Search for the cell housing the specified text and yield its [x, y] center coordinate. 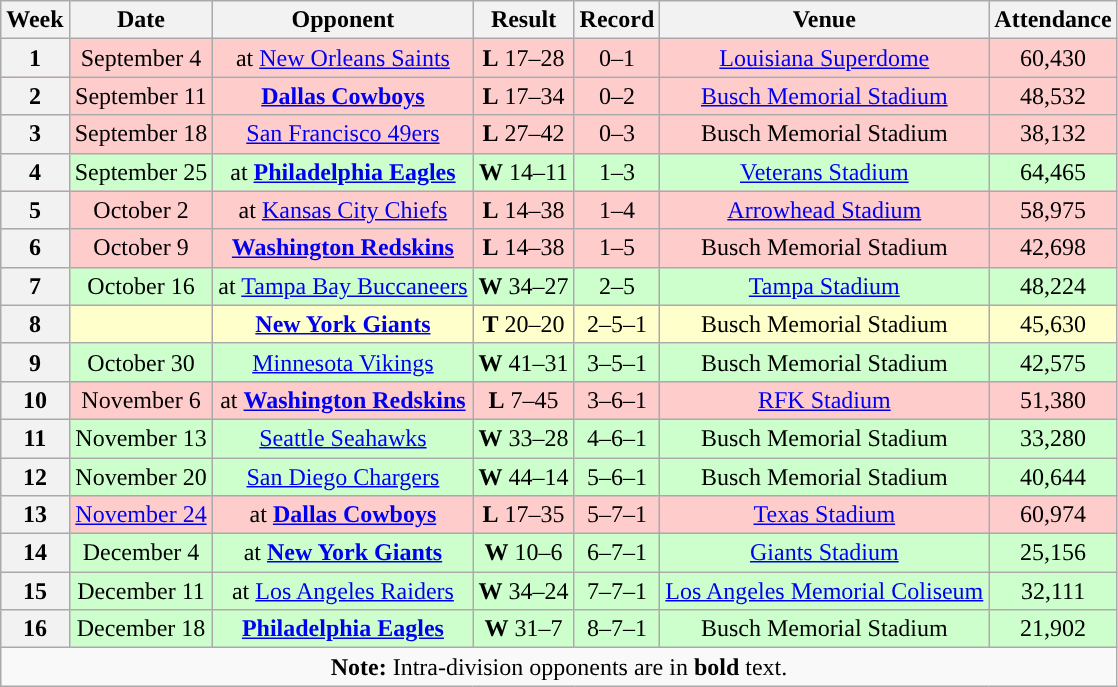
Opponent [343, 20]
Attendance [1053, 20]
3–5–1 [617, 362]
at Dallas Cowboys [343, 515]
9 [35, 362]
Washington Redskins [343, 248]
December 4 [141, 553]
Tampa Stadium [824, 286]
L 27–42 [524, 134]
21,902 [1053, 629]
38,132 [1053, 134]
November 13 [141, 438]
8–7–1 [617, 629]
Texas Stadium [824, 515]
5 [35, 210]
3–6–1 [617, 400]
October 2 [141, 210]
New York Giants [343, 324]
T 20–20 [524, 324]
45,630 [1053, 324]
W 10–6 [524, 553]
11 [35, 438]
W 41–31 [524, 362]
60,974 [1053, 515]
W 34–24 [524, 591]
September 18 [141, 134]
at New Orleans Saints [343, 58]
5–7–1 [617, 515]
1 [35, 58]
1–4 [617, 210]
Note: Intra-division opponents are in bold text. [559, 667]
L 7–45 [524, 400]
November 24 [141, 515]
at Kansas City Chiefs [343, 210]
42,698 [1053, 248]
7 [35, 286]
at Los Angeles Raiders [343, 591]
October 16 [141, 286]
0–1 [617, 58]
2–5 [617, 286]
Date [141, 20]
3 [35, 134]
Record [617, 20]
6 [35, 248]
4 [35, 172]
W 34–27 [524, 286]
Minnesota Vikings [343, 362]
0–3 [617, 134]
September 25 [141, 172]
San Francisco 49ers [343, 134]
4–6–1 [617, 438]
Veterans Stadium [824, 172]
Philadelphia Eagles [343, 629]
42,575 [1053, 362]
at New York Giants [343, 553]
at Tampa Bay Buccaneers [343, 286]
6–7–1 [617, 553]
1–5 [617, 248]
58,975 [1053, 210]
September 11 [141, 96]
December 11 [141, 591]
at Philadelphia Eagles [343, 172]
16 [35, 629]
48,532 [1053, 96]
Giants Stadium [824, 553]
12 [35, 477]
RFK Stadium [824, 400]
48,224 [1053, 286]
2–5–1 [617, 324]
San Diego Chargers [343, 477]
32,111 [1053, 591]
November 6 [141, 400]
1–3 [617, 172]
L 17–34 [524, 96]
13 [35, 515]
Week [35, 20]
60,430 [1053, 58]
Dallas Cowboys [343, 96]
33,280 [1053, 438]
Arrowhead Stadium [824, 210]
25,156 [1053, 553]
November 20 [141, 477]
W 44–14 [524, 477]
W 33–28 [524, 438]
October 30 [141, 362]
10 [35, 400]
8 [35, 324]
at Washington Redskins [343, 400]
51,380 [1053, 400]
October 9 [141, 248]
September 4 [141, 58]
14 [35, 553]
2 [35, 96]
L 17–35 [524, 515]
40,644 [1053, 477]
Result [524, 20]
15 [35, 591]
Louisiana Superdome [824, 58]
Los Angeles Memorial Coliseum [824, 591]
64,465 [1053, 172]
0–2 [617, 96]
December 18 [141, 629]
7–7–1 [617, 591]
Venue [824, 20]
5–6–1 [617, 477]
W 14–11 [524, 172]
Seattle Seahawks [343, 438]
W 31–7 [524, 629]
L 17–28 [524, 58]
